Capture the cell that displays the provided text and extract its [x, y] central coordinate. 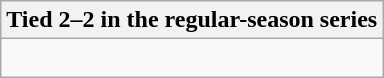
Tied 2–2 in the regular-season series [192, 20]
